Return the (X, Y) coordinate for the center point of the cell that contains the specified text.  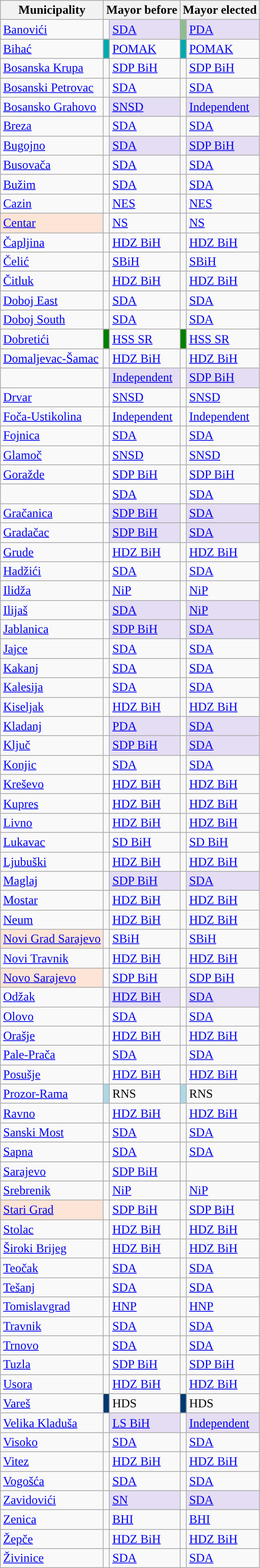
Mayor elected (220, 10)
Breza (52, 126)
Žepče (52, 1539)
Kladanj (52, 726)
Vitez (52, 1461)
Dobretići (52, 339)
Doboj South (52, 320)
Bosanska Krupa (52, 68)
Livno (52, 823)
Prozor-Rama (52, 1094)
Cazin (52, 203)
Vareš (52, 1403)
Travnik (52, 1326)
Kiseljak (52, 707)
Ljubuški (52, 862)
LS BiH (145, 1423)
Tešanj (52, 1287)
Stari Grad (52, 1210)
Pale-Prača (52, 1055)
Posušje (52, 1074)
Kupres (52, 803)
Domaljevac-Šamac (52, 358)
Tuzla (52, 1365)
Zenica (52, 1520)
Živinice (52, 1558)
Zavidovići (52, 1500)
Stolac (52, 1229)
Maglaj (52, 881)
Olovo (52, 1016)
Visoko (52, 1442)
Busovača (52, 165)
Vogošća (52, 1481)
Jajce (52, 649)
Gradačac (52, 532)
Goražde (52, 474)
Municipality (52, 10)
Hadžići (52, 571)
Sarajevo (52, 1171)
Kakanj (52, 668)
Čapljina (52, 243)
Orašje (52, 1036)
Velika Kladuša (52, 1423)
Bužim (52, 184)
Srebrenik (52, 1191)
Doboj East (52, 300)
Sapna (52, 1152)
Široki Brijeg (52, 1249)
Ključ (52, 745)
Ilijaš (52, 610)
Mostar (52, 900)
Ravno (52, 1113)
Glamoč (52, 455)
Novi Grad Sarajevo (52, 939)
Banovići (52, 29)
Jablanica (52, 629)
Centar (52, 223)
Mayor before (142, 10)
Bosansko Grahovo (52, 107)
Konjic (52, 765)
Čelić (52, 262)
Usora (52, 1384)
Kalesija (52, 687)
Sanski Most (52, 1132)
Neum (52, 920)
Trnovo (52, 1345)
SN (145, 1500)
Ilidža (52, 591)
Novi Travnik (52, 958)
Foča-Ustikolina (52, 416)
Teočak (52, 1268)
Drvar (52, 397)
Tomislavgrad (52, 1307)
Novo Sarajevo (52, 978)
Kreševo (52, 784)
Grude (52, 552)
Bosanski Petrovac (52, 87)
Bihać (52, 49)
Gračanica (52, 513)
Čitluk (52, 281)
Lukavac (52, 842)
Bugojno (52, 145)
Odžak (52, 997)
Fojnica (52, 436)
